Output the [x, y] coordinate of the center of the cell containing the given text.  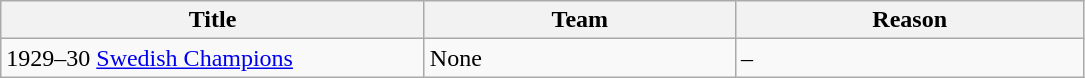
– [910, 58]
1929–30 Swedish Champions [213, 58]
None [580, 58]
Reason [910, 20]
Team [580, 20]
Title [213, 20]
